Provide the (x, y) coordinate of the cell's center where the given text is located.  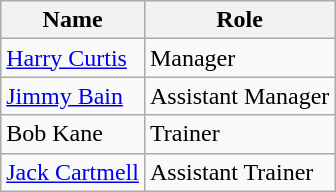
Jimmy Bain (73, 96)
Name (73, 20)
Assistant Trainer (239, 172)
Trainer (239, 134)
Jack Cartmell (73, 172)
Harry Curtis (73, 58)
Manager (239, 58)
Bob Kane (73, 134)
Role (239, 20)
Assistant Manager (239, 96)
